Search for the cell housing the specified text and yield its (X, Y) center coordinate. 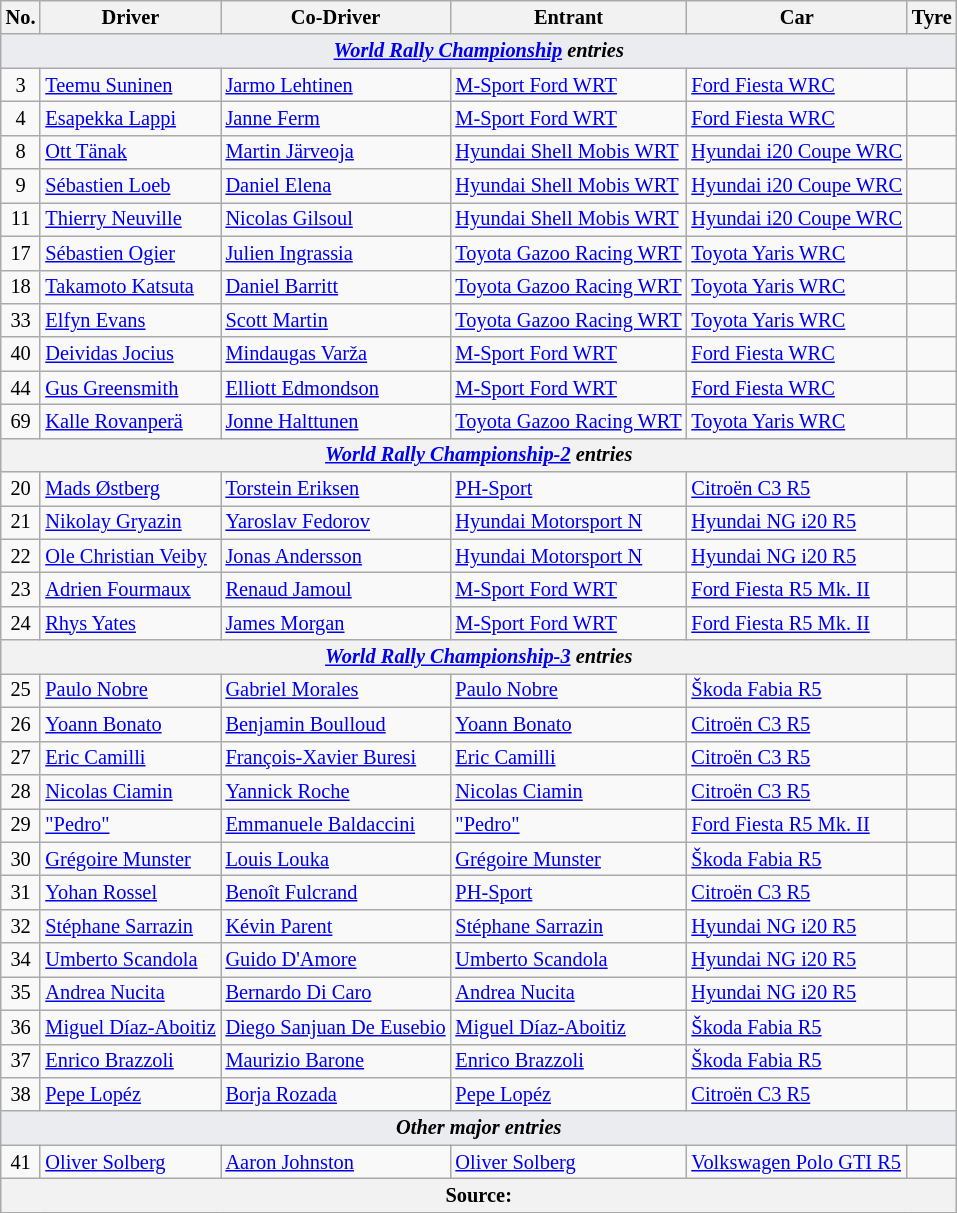
James Morgan (336, 623)
30 (21, 859)
World Rally Championship-2 entries (479, 455)
40 (21, 354)
33 (21, 320)
34 (21, 960)
Emmanuele Baldaccini (336, 825)
Guido D'Amore (336, 960)
Teemu Suninen (130, 85)
Maurizio Barone (336, 1061)
Daniel Elena (336, 186)
Gus Greensmith (130, 388)
Car (796, 17)
Gabriel Morales (336, 690)
Thierry Neuville (130, 219)
Deividas Jocius (130, 354)
8 (21, 152)
26 (21, 724)
27 (21, 758)
Driver (130, 17)
21 (21, 522)
9 (21, 186)
Jonas Andersson (336, 556)
No. (21, 17)
Mads Østberg (130, 489)
Adrien Fourmaux (130, 589)
28 (21, 791)
Co-Driver (336, 17)
Mindaugas Varža (336, 354)
Nicolas Gilsoul (336, 219)
4 (21, 118)
Yannick Roche (336, 791)
Source: (479, 1195)
Julien Ingrassia (336, 253)
Yaroslav Fedorov (336, 522)
24 (21, 623)
Elliott Edmondson (336, 388)
Takamoto Katsuta (130, 287)
38 (21, 1094)
Diego Sanjuan De Eusebio (336, 1027)
François-Xavier Buresi (336, 758)
Janne Ferm (336, 118)
Elfyn Evans (130, 320)
Sébastien Ogier (130, 253)
Ole Christian Veiby (130, 556)
22 (21, 556)
Torstein Eriksen (336, 489)
37 (21, 1061)
Benjamin Boulloud (336, 724)
17 (21, 253)
23 (21, 589)
Sébastien Loeb (130, 186)
18 (21, 287)
Kalle Rovanperä (130, 421)
29 (21, 825)
Esapekka Lappi (130, 118)
Borja Rozada (336, 1094)
25 (21, 690)
Entrant (568, 17)
Tyre (932, 17)
20 (21, 489)
Scott Martin (336, 320)
69 (21, 421)
Louis Louka (336, 859)
Daniel Barritt (336, 287)
Volkswagen Polo GTI R5 (796, 1162)
36 (21, 1027)
Jarmo Lehtinen (336, 85)
World Rally Championship-3 entries (479, 657)
World Rally Championship entries (479, 51)
Nikolay Gryazin (130, 522)
31 (21, 892)
Aaron Johnston (336, 1162)
Martin Järveoja (336, 152)
Renaud Jamoul (336, 589)
Rhys Yates (130, 623)
44 (21, 388)
32 (21, 926)
3 (21, 85)
Bernardo Di Caro (336, 993)
Jonne Halttunen (336, 421)
41 (21, 1162)
Benoît Fulcrand (336, 892)
Kévin Parent (336, 926)
11 (21, 219)
Other major entries (479, 1128)
35 (21, 993)
Yohan Rossel (130, 892)
Ott Tänak (130, 152)
